For the text-containing cell, return its midpoint in (x, y) coordinate format. 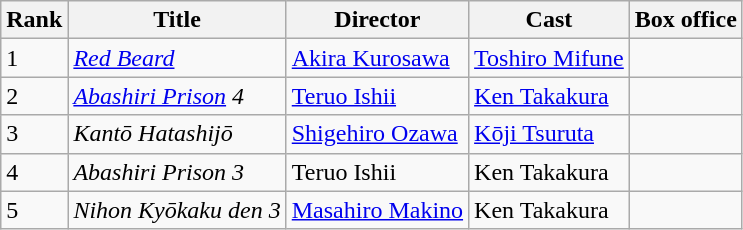
Director (377, 20)
3 (34, 134)
Box office (686, 20)
Toshiro Mifune (550, 58)
Abashiri Prison 3 (177, 172)
5 (34, 210)
Title (177, 20)
2 (34, 96)
1 (34, 58)
Rank (34, 20)
Nihon Kyōkaku den 3 (177, 210)
Kantō Hatashijō (177, 134)
Abashiri Prison 4 (177, 96)
Masahiro Makino (377, 210)
Akira Kurosawa (377, 58)
Shigehiro Ozawa (377, 134)
Cast (550, 20)
4 (34, 172)
Red Beard (177, 58)
Kōji Tsuruta (550, 134)
